Return the [X, Y] coordinate for the center point of the cell that contains the specified text.  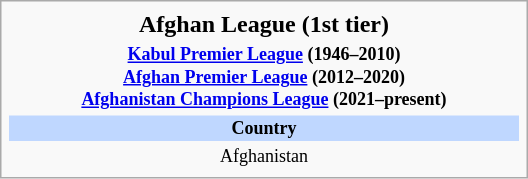
Country [264, 129]
Kabul Premier League (1946–2010)Afghan Premier League (2012–2020)Afghanistan Champions League (2021–present) [264, 77]
Afghan League (1st tier) [264, 24]
Afghanistan [264, 157]
